Return the (x, y) coordinate for the center point of the cell that contains the specified text.  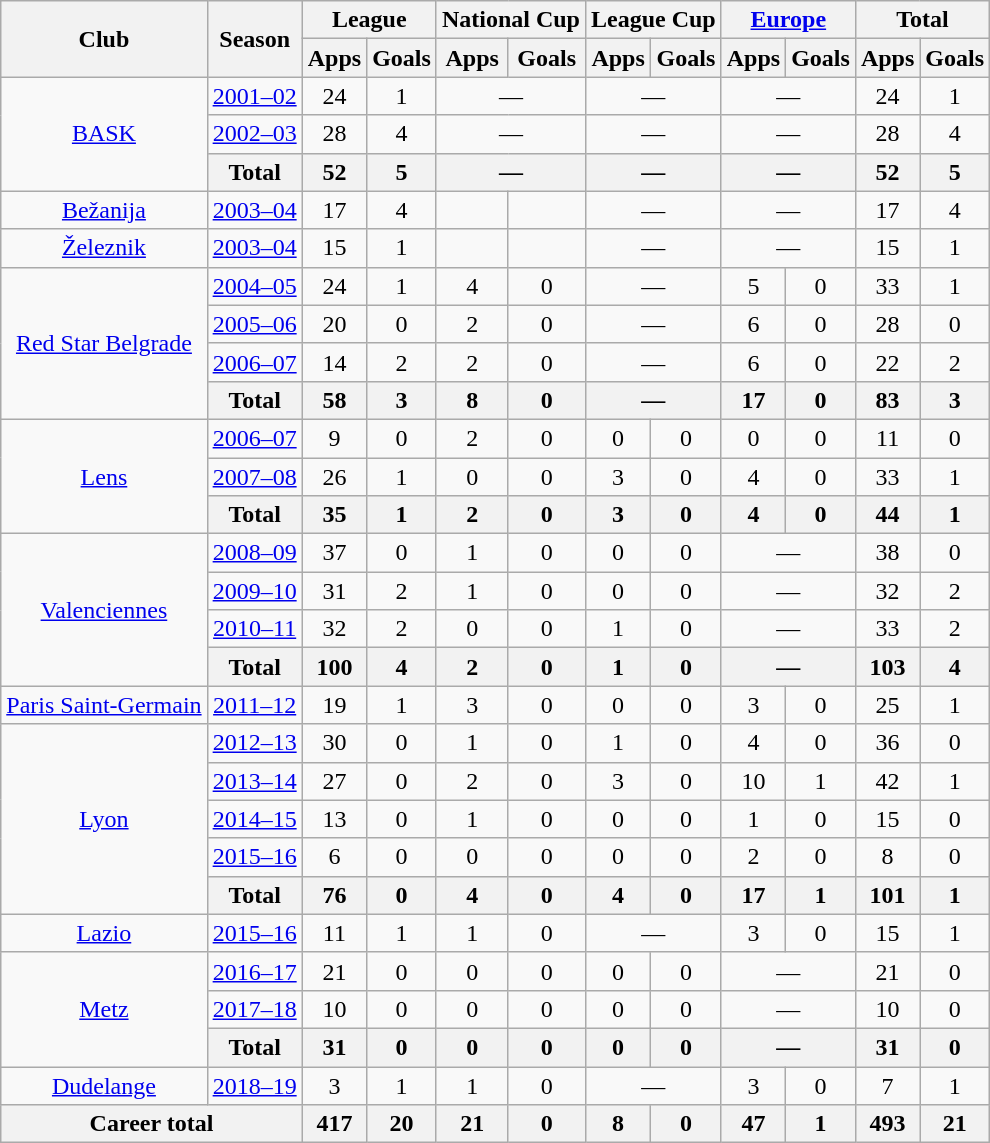
BASK (104, 134)
League (369, 20)
2010–11 (254, 629)
30 (334, 743)
Lens (104, 476)
Career total (152, 1124)
Valenciennes (104, 610)
9 (334, 438)
2011–12 (254, 705)
Lyon (104, 819)
2013–14 (254, 781)
35 (334, 515)
25 (887, 705)
14 (334, 362)
38 (887, 553)
44 (887, 515)
2004–05 (254, 286)
2001–02 (254, 96)
2012–13 (254, 743)
Metz (104, 1009)
Season (254, 39)
Lazio (104, 933)
2009–10 (254, 591)
493 (887, 1124)
26 (334, 477)
Dudelange (104, 1085)
13 (334, 819)
37 (334, 553)
National Cup (510, 20)
83 (887, 400)
2002–03 (254, 134)
Red Star Belgrade (104, 343)
100 (334, 667)
2014–15 (254, 819)
27 (334, 781)
League Cup (653, 20)
36 (887, 743)
76 (334, 895)
Europe (788, 20)
101 (887, 895)
7 (887, 1085)
2018–19 (254, 1085)
2016–17 (254, 971)
Club (104, 39)
Železnik (104, 248)
22 (887, 362)
103 (887, 667)
2005–06 (254, 324)
2008–09 (254, 553)
Paris Saint-Germain (104, 705)
2007–08 (254, 477)
58 (334, 400)
417 (334, 1124)
42 (887, 781)
2017–18 (254, 1009)
19 (334, 705)
47 (753, 1124)
Bežanija (104, 210)
